Find where the given text appears and provide that cell's center as (X, Y) coordinate. 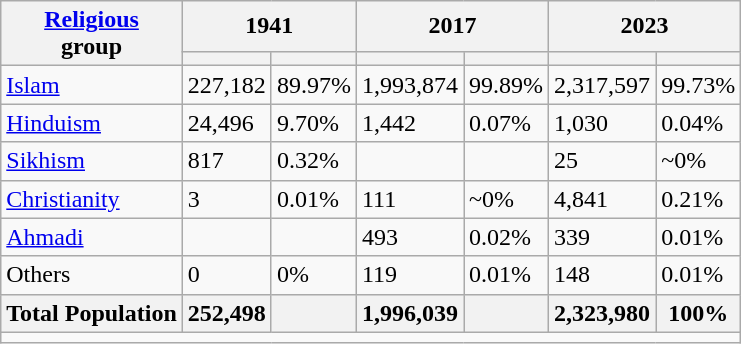
Total Population (92, 313)
4,841 (602, 199)
99.73% (698, 85)
0.21% (698, 199)
0.32% (314, 161)
Islam (92, 85)
24,496 (226, 123)
0 (226, 275)
Others (92, 275)
Religiousgroup (92, 34)
Ahmadi (92, 237)
2017 (452, 26)
2023 (645, 26)
25 (602, 161)
339 (602, 237)
1,993,874 (410, 85)
252,498 (226, 313)
1,442 (410, 123)
119 (410, 275)
1,030 (602, 123)
Sikhism (92, 161)
2,323,980 (602, 313)
89.97% (314, 85)
9.70% (314, 123)
227,182 (226, 85)
148 (602, 275)
0.04% (698, 123)
817 (226, 161)
2,317,597 (602, 85)
111 (410, 199)
1941 (269, 26)
Hinduism (92, 123)
0.07% (506, 123)
0% (314, 275)
0.02% (506, 237)
493 (410, 237)
3 (226, 199)
100% (698, 313)
1,996,039 (410, 313)
99.89% (506, 85)
Christianity (92, 199)
